For the text-containing cell, return its midpoint in [x, y] coordinate format. 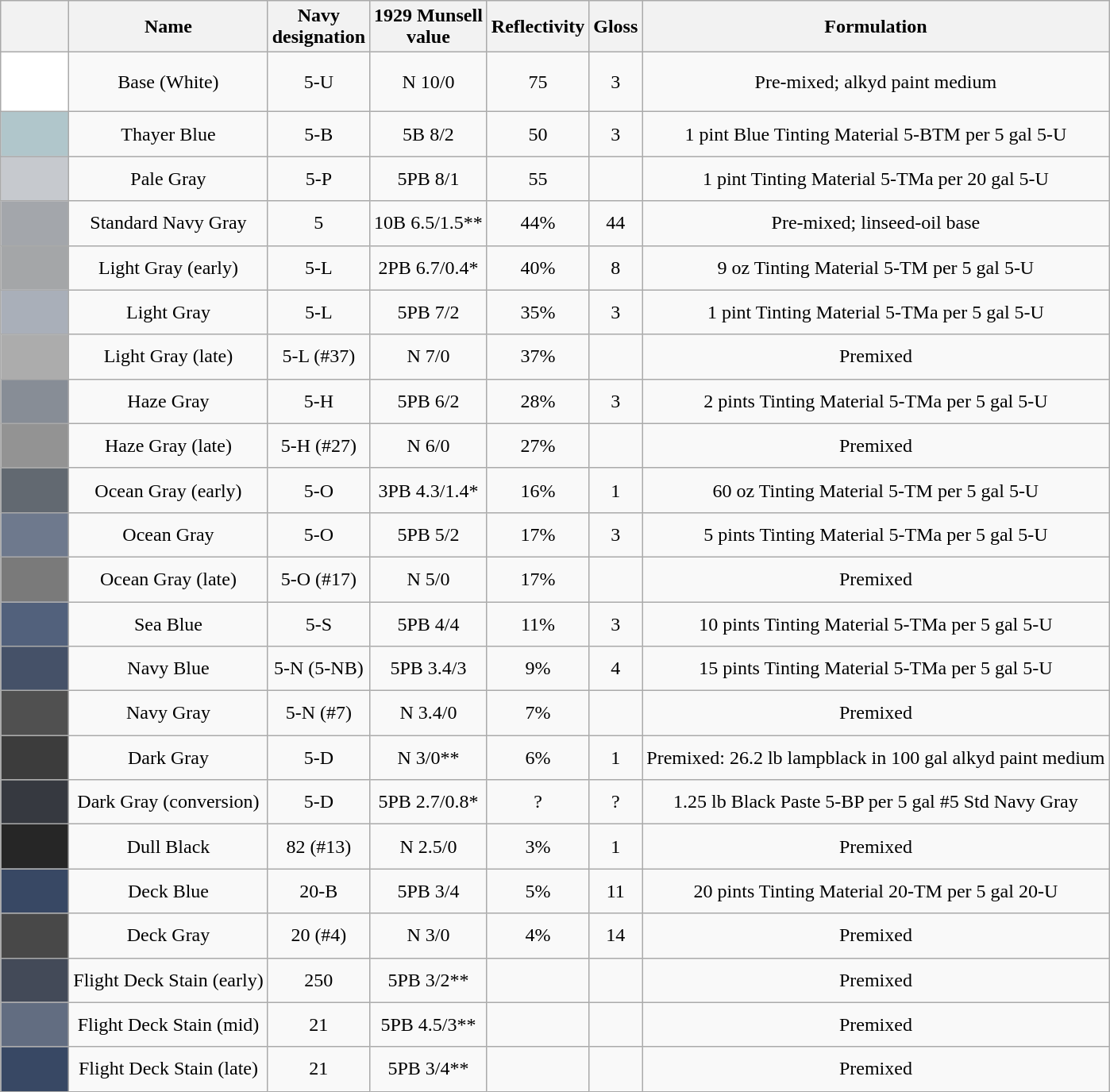
Dark Gray [168, 758]
Flight Deck Stain (mid) [168, 1024]
11% [538, 624]
5-B [318, 134]
250 [318, 980]
Pale Gray [168, 179]
Deck Gray [168, 936]
N 5/0 [429, 579]
16% [538, 490]
Navy Blue [168, 669]
Pre-mixed; linseed-oil base [876, 223]
1929 Munsellvalue [429, 27]
Thayer Blue [168, 134]
1 pint Tinting Material 5-TMa per 5 gal 5-U [876, 312]
Ocean Gray (late) [168, 579]
Gloss [616, 27]
Deck Blue [168, 891]
5PB 3/4** [429, 1069]
35% [538, 312]
5-S [318, 624]
Haze Gray [168, 401]
5PB 4/4 [429, 624]
5-N (#7) [318, 713]
7% [538, 713]
1 pint Tinting Material 5-TMa per 20 gal 5-U [876, 179]
4 [616, 669]
15 pints Tinting Material 5-TMa per 5 gal 5-U [876, 669]
9% [538, 669]
5PB 3.4/3 [429, 669]
2 pints Tinting Material 5-TMa per 5 gal 5-U [876, 401]
Base (White) [168, 83]
60 oz Tinting Material 5-TM per 5 gal 5-U [876, 490]
N 3/0 [429, 936]
5-H (#27) [318, 446]
37% [538, 357]
N 3/0** [429, 758]
44 [616, 223]
1 pint Blue Tinting Material 5-BTM per 5 gal 5-U [876, 134]
3PB 4.3/1.4* [429, 490]
5PB 8/1 [429, 179]
Flight Deck Stain (late) [168, 1069]
Navy Gray [168, 713]
N 3.4/0 [429, 713]
5PB 5/2 [429, 534]
Standard Navy Gray [168, 223]
5PB 7/2 [429, 312]
4% [538, 936]
10B 6.5/1.5** [429, 223]
Ocean Gray (early) [168, 490]
50 [538, 134]
Dark Gray (conversion) [168, 802]
Sea Blue [168, 624]
10 pints Tinting Material 5-TMa per 5 gal 5-U [876, 624]
55 [538, 179]
N 2.5/0 [429, 847]
5PB 3/4 [429, 891]
Pre-mixed; alkyd paint medium [876, 83]
Haze Gray (late) [168, 446]
5% [538, 891]
40% [538, 268]
5B 8/2 [429, 134]
Navydesignation [318, 27]
5PB 6/2 [429, 401]
Dull Black [168, 847]
75 [538, 83]
3% [538, 847]
82 (#13) [318, 847]
14 [616, 936]
5-N (5-NB) [318, 669]
5PB 3/2** [429, 980]
5-U [318, 83]
9 oz Tinting Material 5-TM per 5 gal 5-U [876, 268]
28% [538, 401]
Light Gray (early) [168, 268]
N 7/0 [429, 357]
2PB 6.7/0.4* [429, 268]
5-O (#17) [318, 579]
20 pints Tinting Material 20-TM per 5 gal 20-U [876, 891]
5-L (#37) [318, 357]
1.25 lb Black Paste 5-BP per 5 gal #5 Std Navy Gray [876, 802]
Reflectivity [538, 27]
5PB 4.5/3** [429, 1024]
Premixed: 26.2 lb lampblack in 100 gal alkyd paint medium [876, 758]
Name [168, 27]
20-B [318, 891]
N 10/0 [429, 83]
27% [538, 446]
N 6/0 [429, 446]
44% [538, 223]
5-P [318, 179]
Formulation [876, 27]
Flight Deck Stain (early) [168, 980]
11 [616, 891]
5-H [318, 401]
5 pints Tinting Material 5-TMa per 5 gal 5-U [876, 534]
Light Gray [168, 312]
5 [318, 223]
Ocean Gray [168, 534]
8 [616, 268]
6% [538, 758]
Light Gray (late) [168, 357]
20 (#4) [318, 936]
5PB 2.7/0.8* [429, 802]
